Scan for the cell matching the given text and deliver its (X, Y) coordinate at center. 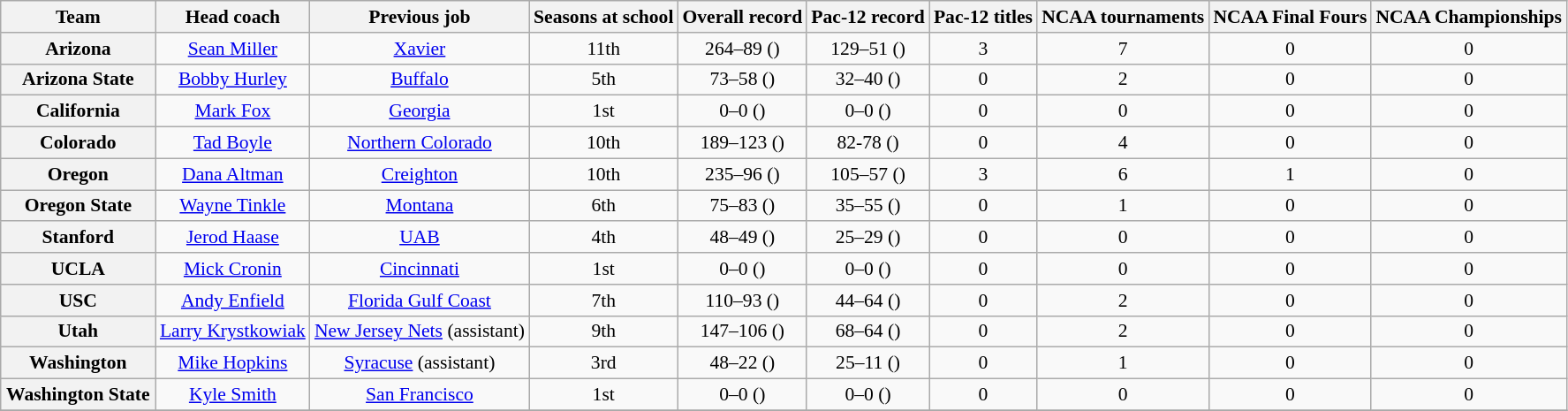
Wayne Tinkle (233, 206)
Pac-12 titles (983, 17)
Georgia (420, 111)
68–64 () (867, 331)
Jerod Haase (233, 238)
Oregon State (78, 206)
Mick Cronin (233, 269)
11th (603, 49)
82-78 () (867, 143)
USC (78, 301)
110–93 () (742, 301)
UAB (420, 238)
6 (1123, 174)
Pac-12 record (867, 17)
Northern Colorado (420, 143)
Larry Krystkowiak (233, 331)
Mike Hopkins (233, 363)
35–55 () (867, 206)
Oregon (78, 174)
7th (603, 301)
Washington State (78, 395)
New Jersey Nets (assistant) (420, 331)
Sean Miller (233, 49)
Cincinnati (420, 269)
4th (603, 238)
129–51 () (867, 49)
San Francisco (420, 395)
3rd (603, 363)
NCAA Championships (1468, 17)
9th (603, 331)
Seasons at school (603, 17)
32–40 () (867, 80)
Colorado (78, 143)
235–96 () (742, 174)
48–49 () (742, 238)
6th (603, 206)
Washington (78, 363)
25–11 () (867, 363)
4 (1123, 143)
NCAA Final Fours (1290, 17)
Tad Boyle (233, 143)
Kyle Smith (233, 395)
Arizona State (78, 80)
44–64 () (867, 301)
Xavier (420, 49)
Creighton (420, 174)
Team (78, 17)
Buffalo (420, 80)
75–83 () (742, 206)
Overall record (742, 17)
Mark Fox (233, 111)
Previous job (420, 17)
147–106 () (742, 331)
Arizona (78, 49)
105–57 () (867, 174)
Andy Enfield (233, 301)
Florida Gulf Coast (420, 301)
73–58 () (742, 80)
25–29 () (867, 238)
189–123 () (742, 143)
Montana (420, 206)
Dana Altman (233, 174)
Stanford (78, 238)
7 (1123, 49)
Syracuse (assistant) (420, 363)
California (78, 111)
Utah (78, 331)
Head coach (233, 17)
NCAA tournaments (1123, 17)
UCLA (78, 269)
48–22 () (742, 363)
264–89 () (742, 49)
5th (603, 80)
Bobby Hurley (233, 80)
